Detect which cell encompasses the target text, then output its (x, y) center coordinate. 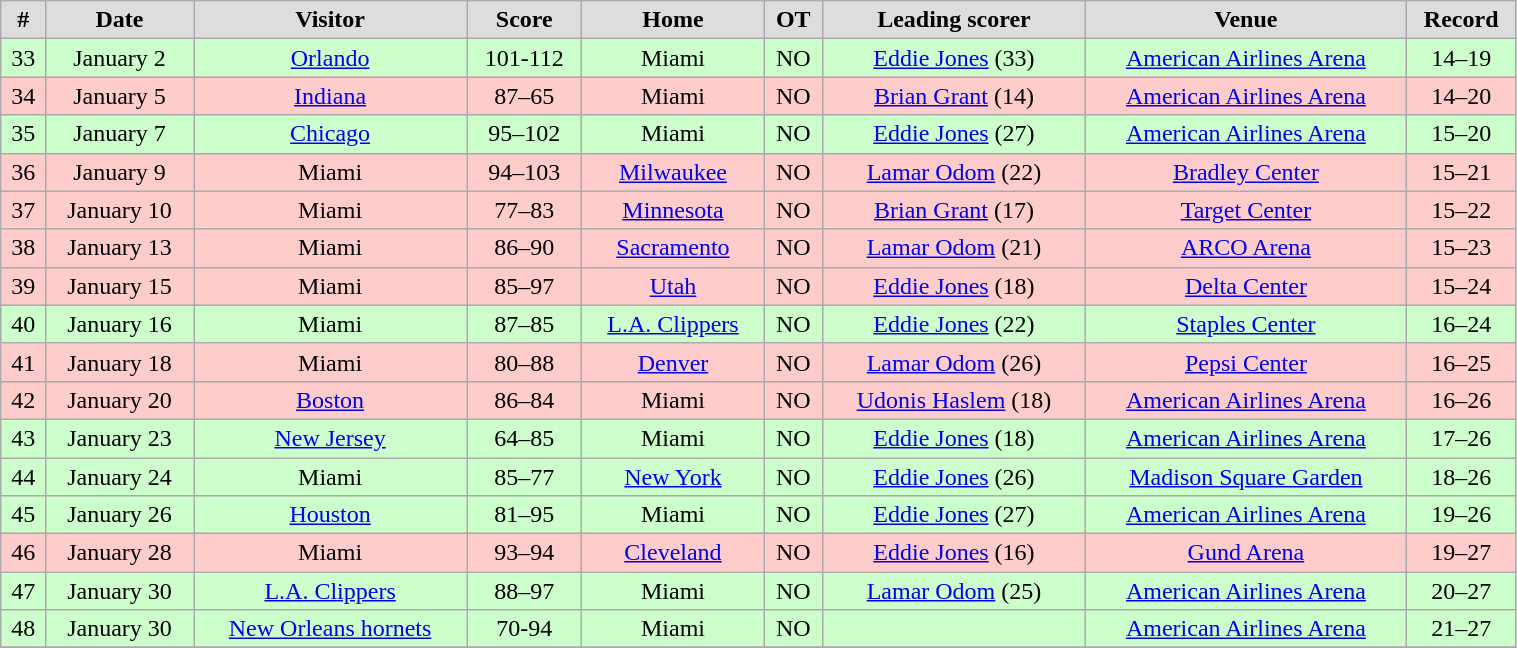
January 2 (120, 58)
Date (120, 20)
Cleveland (673, 553)
15–21 (1461, 172)
Houston (330, 515)
77–83 (524, 210)
33 (24, 58)
Indiana (330, 96)
Lamar Odom (26) (954, 362)
New Jersey (330, 438)
88–97 (524, 591)
16–26 (1461, 400)
Utah (673, 286)
January 15 (120, 286)
Eddie Jones (22) (954, 324)
14–19 (1461, 58)
86–84 (524, 400)
January 18 (120, 362)
January 20 (120, 400)
45 (24, 515)
18–26 (1461, 477)
37 (24, 210)
New York (673, 477)
ARCO Arena (1246, 248)
95–102 (524, 134)
43 (24, 438)
Orlando (330, 58)
16–24 (1461, 324)
Brian Grant (17) (954, 210)
15–23 (1461, 248)
15–22 (1461, 210)
Madison Square Garden (1246, 477)
January 23 (120, 438)
86–90 (524, 248)
Record (1461, 20)
70-94 (524, 629)
47 (24, 591)
January 28 (120, 553)
Leading scorer (954, 20)
January 7 (120, 134)
# (24, 20)
Sacramento (673, 248)
34 (24, 96)
15–20 (1461, 134)
19–27 (1461, 553)
48 (24, 629)
81–95 (524, 515)
101-112 (524, 58)
January 13 (120, 248)
January 26 (120, 515)
15–24 (1461, 286)
Udonis Haslem (18) (954, 400)
17–26 (1461, 438)
21–27 (1461, 629)
Target Center (1246, 210)
Brian Grant (14) (954, 96)
39 (24, 286)
80–88 (524, 362)
Visitor (330, 20)
Eddie Jones (33) (954, 58)
42 (24, 400)
35 (24, 134)
85–77 (524, 477)
Venue (1246, 20)
Milwaukee (673, 172)
Delta Center (1246, 286)
Lamar Odom (22) (954, 172)
14–20 (1461, 96)
40 (24, 324)
Score (524, 20)
Pepsi Center (1246, 362)
Lamar Odom (25) (954, 591)
38 (24, 248)
94–103 (524, 172)
January 9 (120, 172)
January 5 (120, 96)
OT (793, 20)
January 16 (120, 324)
41 (24, 362)
46 (24, 553)
Eddie Jones (16) (954, 553)
Bradley Center (1246, 172)
Lamar Odom (21) (954, 248)
87–65 (524, 96)
Eddie Jones (26) (954, 477)
Denver (673, 362)
Boston (330, 400)
19–26 (1461, 515)
87–85 (524, 324)
93–94 (524, 553)
Home (673, 20)
New Orleans hornets (330, 629)
36 (24, 172)
Minnesota (673, 210)
16–25 (1461, 362)
Chicago (330, 134)
85–97 (524, 286)
January 10 (120, 210)
Gund Arena (1246, 553)
20–27 (1461, 591)
January 24 (120, 477)
64–85 (524, 438)
44 (24, 477)
Staples Center (1246, 324)
